Extract the [X, Y] coordinate from the center of the cell holding the provided text.  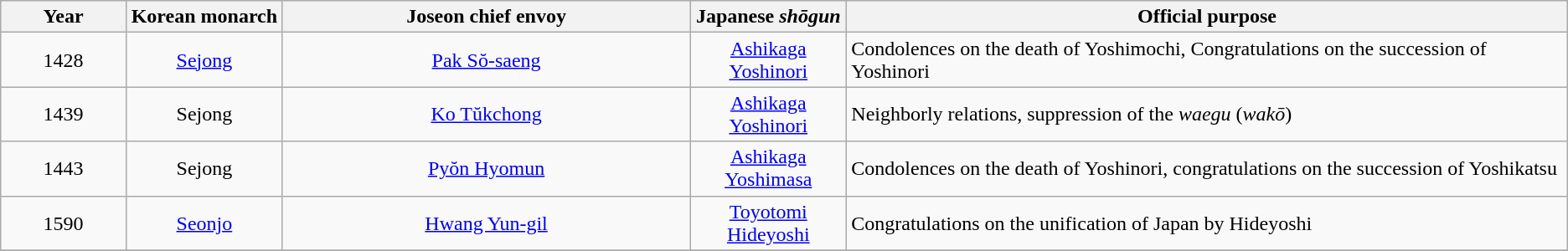
Pak Sŏ-saeng [486, 60]
Joseon chief envoy [486, 17]
Japanese shōgun [769, 17]
1443 [64, 169]
Korean monarch [204, 17]
Official purpose [1207, 17]
1590 [64, 223]
Toyotomi Hideyoshi [769, 223]
Congratulations on the unification of Japan by Hideyoshi [1207, 223]
Ashikaga Yoshimasa [769, 169]
Seonjo [204, 223]
Year [64, 17]
1428 [64, 60]
Condolences on the death of Yoshimochi, Congratulations on the succession of Yoshinori [1207, 60]
Hwang Yun-gil [486, 223]
Condolences on the death of Yoshinori, congratulations on the succession of Yoshikatsu [1207, 169]
Neighborly relations, suppression of the waegu (wakō) [1207, 114]
Pyŏn Hyomun [486, 169]
1439 [64, 114]
Ko Tŭkchong [486, 114]
